For the text-containing cell, return its midpoint in (x, y) coordinate format. 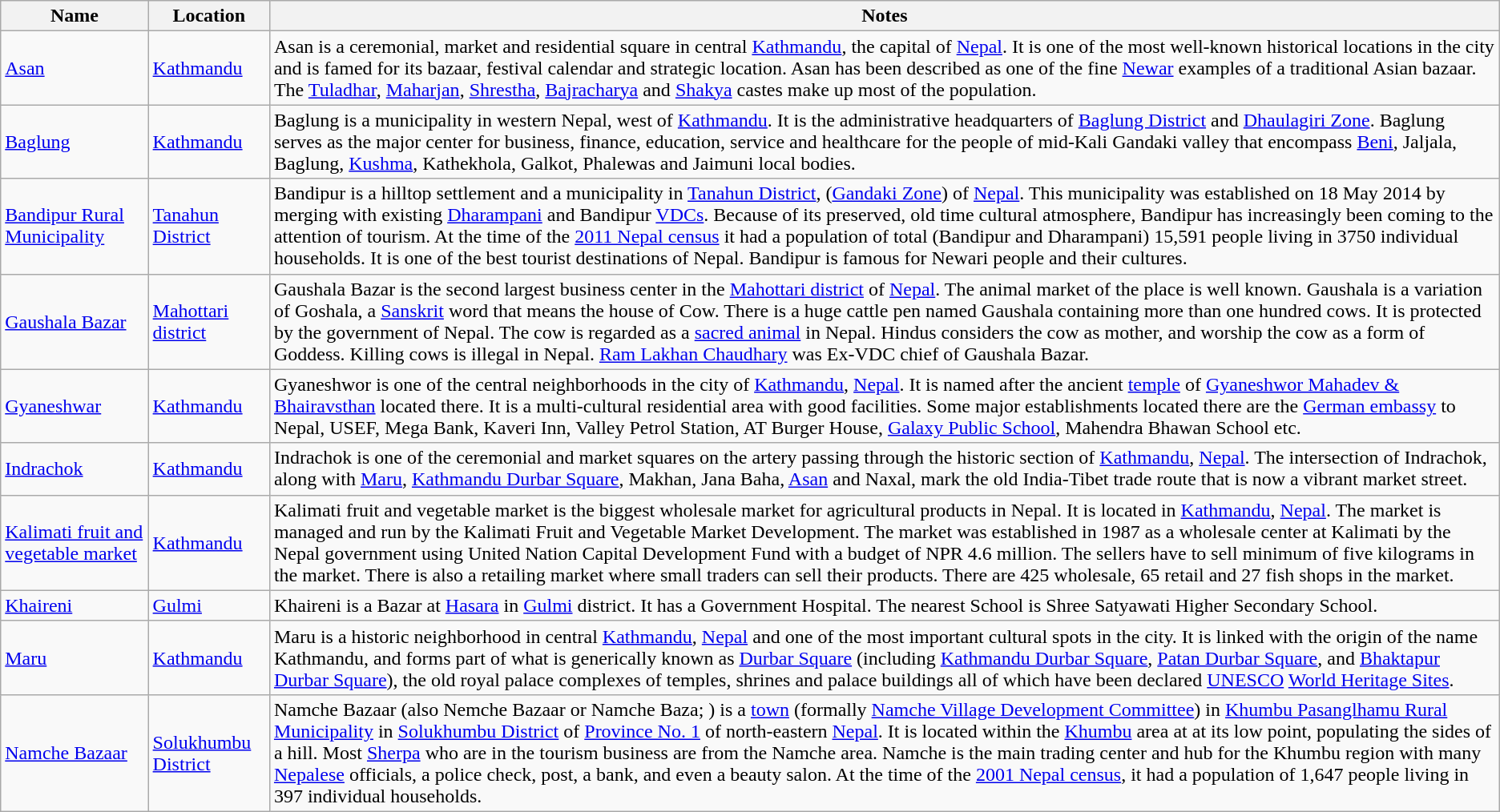
Khaireni is a Bazar at Hasara in Gulmi district. It has a Government Hospital. The nearest School is Shree Satyawati Higher Secondary School. (885, 605)
Gaushala Bazar (75, 322)
Gulmi (208, 605)
Kalimati fruit and vegetable market (75, 543)
Notes (885, 16)
Solukhumbu District (208, 753)
Mahottari district (208, 322)
Location (208, 16)
Asan (75, 68)
Indrachok (75, 469)
Bandipur Rural Municipality (75, 226)
Khaireni (75, 605)
Maru (75, 657)
Name (75, 16)
Tanahun District (208, 226)
Namche Bazaar (75, 753)
Gyaneshwar (75, 406)
Baglung (75, 142)
